Return [X, Y] of the center of cell containing provided text 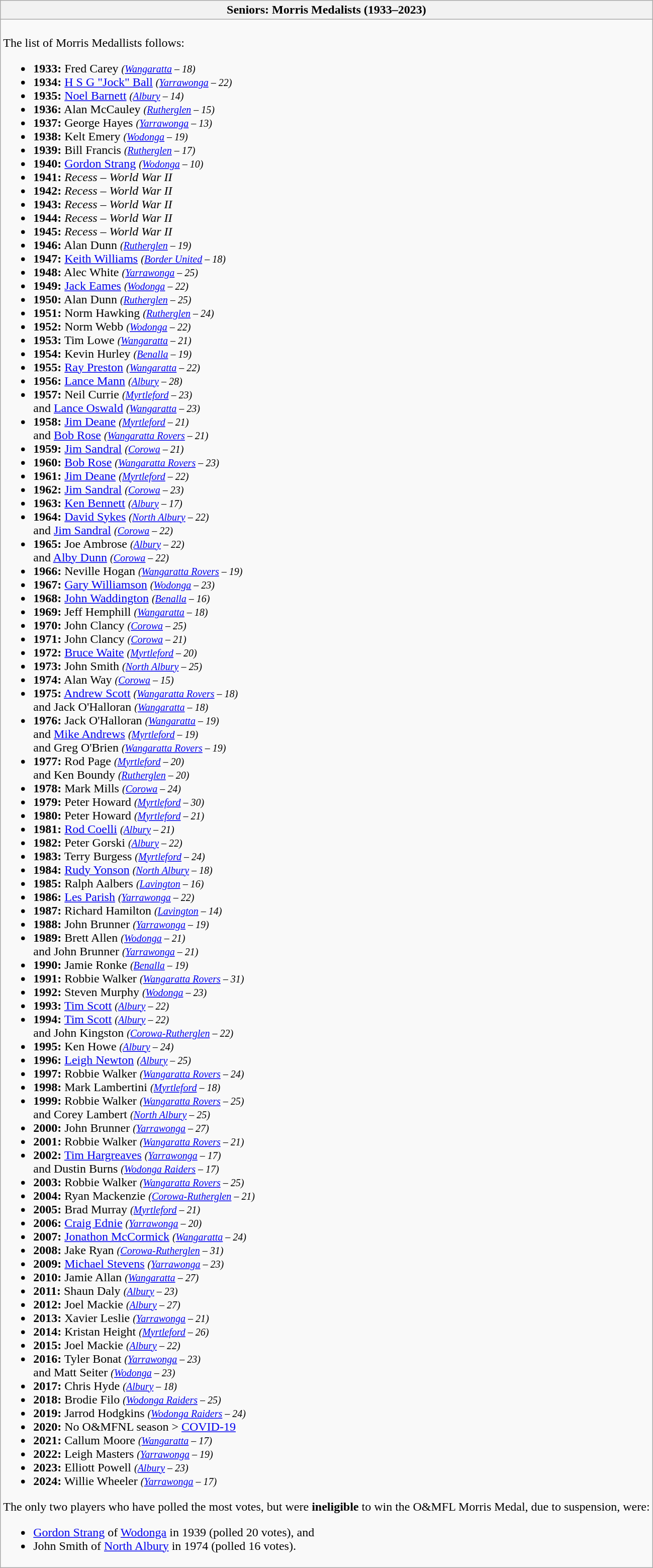
Seniors: Morris Medalists (1933–2023) [327, 10]
